Locate the cell with the specified text and output its (X, Y) center coordinate. 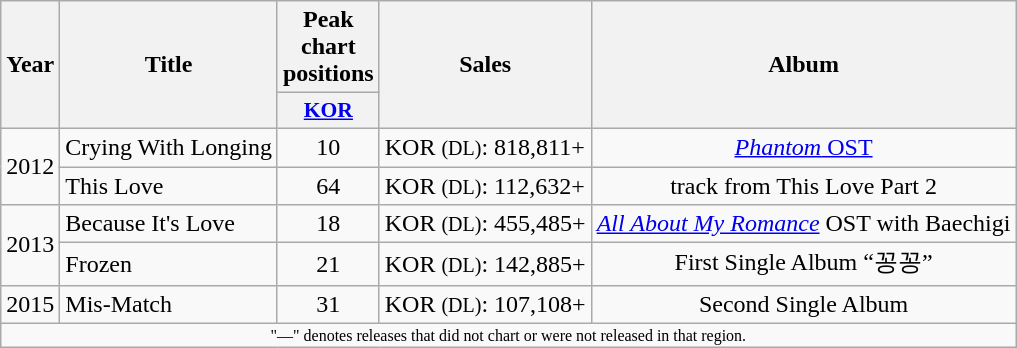
"—" denotes releases that did not chart or were not released in that region. (508, 335)
Peak chartpositions (328, 47)
KOR (DL): 112,632+ (485, 185)
Mis-Match (169, 304)
KOR (DL): 107,108+ (485, 304)
All About My Romance OST with Baechigi (804, 224)
2012 (30, 166)
Year (30, 65)
KOR (DL): 818,811+ (485, 147)
KOR (328, 111)
track from This Love Part 2 (804, 185)
KOR (DL): 142,885+ (485, 264)
This Love (169, 185)
10 (328, 147)
Title (169, 65)
KOR (DL): 455,485+ (485, 224)
31 (328, 304)
2013 (30, 246)
Phantom OST (804, 147)
Second Single Album (804, 304)
Album (804, 65)
Sales (485, 65)
Crying With Longing (169, 147)
Because It's Love (169, 224)
First Single Album “꽁꽁” (804, 264)
21 (328, 264)
64 (328, 185)
2015 (30, 304)
Frozen (169, 264)
18 (328, 224)
